Extract the [x, y] coordinate from the center of the cell holding the provided text.  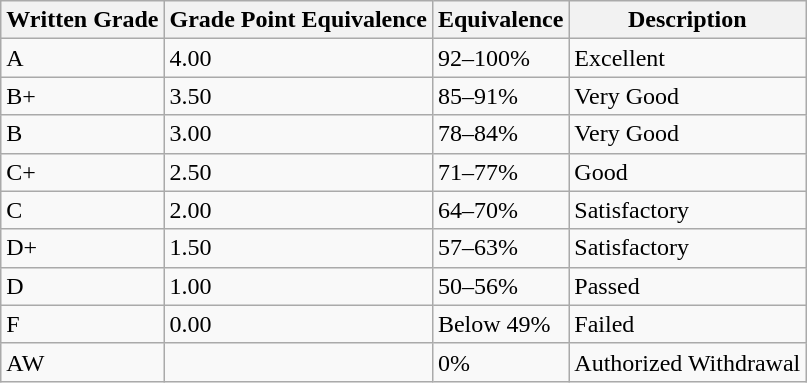
Failed [688, 324]
2.00 [298, 210]
F [82, 324]
D+ [82, 248]
85–91% [500, 96]
1.50 [298, 248]
3.50 [298, 96]
AW [82, 362]
Written Grade [82, 20]
4.00 [298, 58]
C [82, 210]
Equivalence [500, 20]
B [82, 134]
Good [688, 172]
C+ [82, 172]
D [82, 286]
71–77% [500, 172]
0.00 [298, 324]
50–56% [500, 286]
0% [500, 362]
1.00 [298, 286]
92–100% [500, 58]
A [82, 58]
57–63% [500, 248]
Excellent [688, 58]
78–84% [500, 134]
B+ [82, 96]
Grade Point Equivalence [298, 20]
Authorized Withdrawal [688, 362]
Description [688, 20]
3.00 [298, 134]
Below 49% [500, 324]
Passed [688, 286]
2.50 [298, 172]
64–70% [500, 210]
